Locate the cell with the specified text and output its (X, Y) center coordinate. 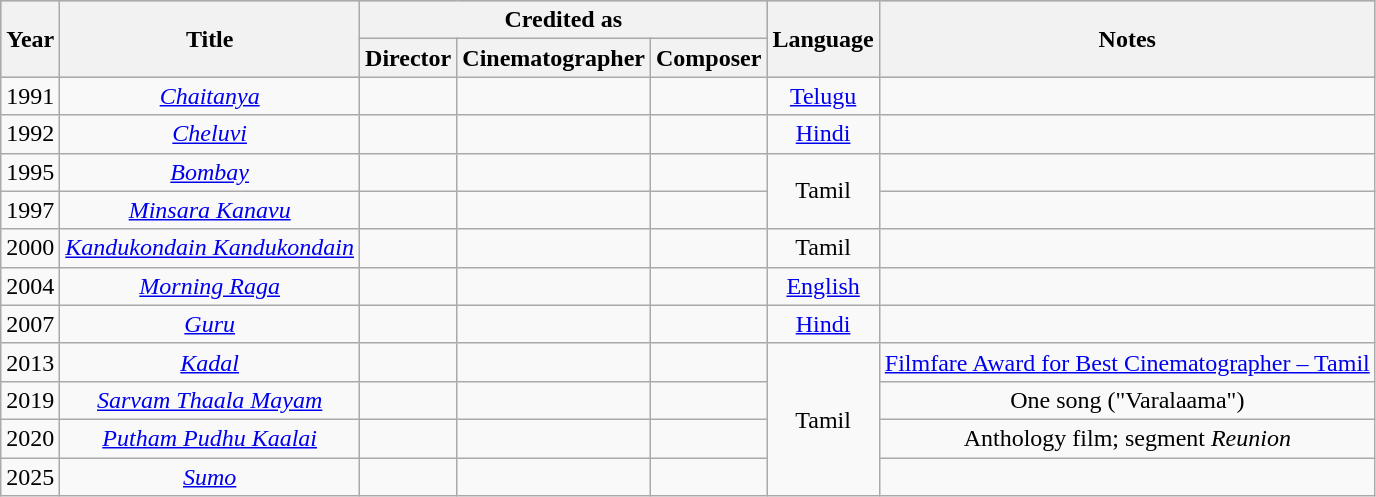
Notes (1127, 39)
English (823, 286)
Minsara Kanavu (210, 210)
2007 (30, 324)
Cinematographer (554, 58)
Language (823, 39)
Anthology film; segment Reunion (1127, 438)
1992 (30, 134)
Kandukondain Kandukondain (210, 248)
2019 (30, 400)
Kadal (210, 362)
Filmfare Award for Best Cinematographer – Tamil (1127, 362)
2013 (30, 362)
Chaitanya (210, 96)
1991 (30, 96)
Morning Raga (210, 286)
Bombay (210, 172)
One song ("Varalaama") (1127, 400)
Composer (708, 58)
Cheluvi (210, 134)
2025 (30, 477)
Director (408, 58)
Sarvam Thaala Mayam (210, 400)
2004 (30, 286)
Year (30, 39)
2020 (30, 438)
Telugu (823, 96)
Putham Pudhu Kaalai (210, 438)
Sumo (210, 477)
1997 (30, 210)
Guru (210, 324)
2000 (30, 248)
Credited as (564, 20)
Title (210, 39)
1995 (30, 172)
